Search for the cell housing the specified text and yield its (X, Y) center coordinate. 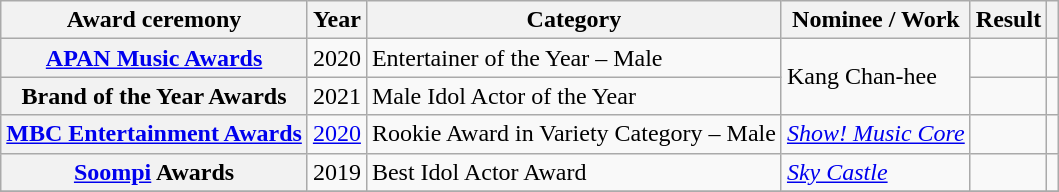
Male Idol Actor of the Year (574, 96)
Rookie Award in Variety Category – Male (574, 134)
Result (1008, 20)
Entertainer of the Year – Male (574, 58)
Nominee / Work (876, 20)
Best Idol Actor Award (574, 172)
Brand of the Year Awards (154, 96)
MBC Entertainment Awards (154, 134)
2019 (336, 172)
2021 (336, 96)
Sky Castle (876, 172)
Kang Chan-hee (876, 77)
Soompi Awards (154, 172)
Year (336, 20)
Category (574, 20)
Award ceremony (154, 20)
Show! Music Core (876, 134)
APAN Music Awards (154, 58)
